Identify which cell holds the provided text, then report its (X, Y) central coordinate. 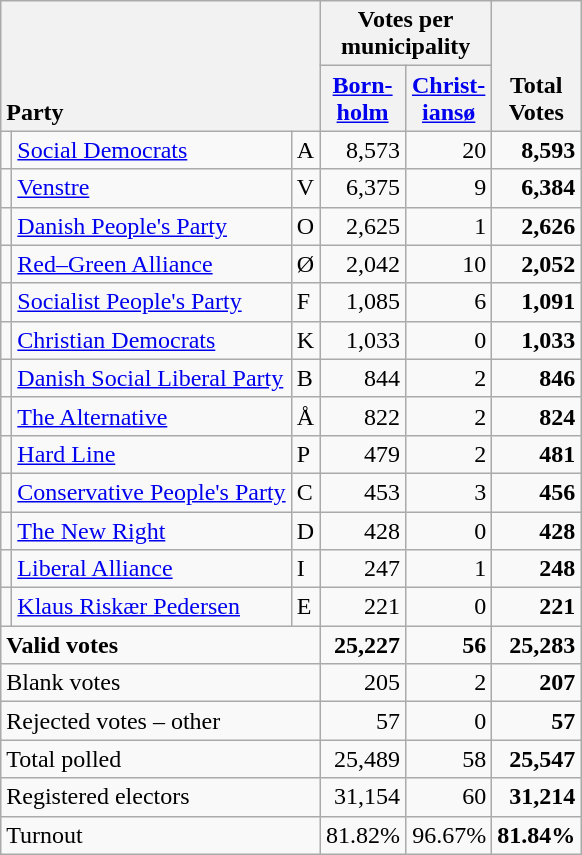
K (305, 340)
Valid votes (160, 645)
The New Right (152, 531)
25,547 (536, 759)
I (305, 569)
2,042 (363, 264)
Turnout (160, 835)
O (305, 226)
B (305, 378)
2,625 (363, 226)
Danish People's Party (152, 226)
58 (449, 759)
Klaus Riskær Pedersen (152, 607)
205 (363, 683)
Blank votes (160, 683)
846 (536, 378)
822 (363, 416)
Registered electors (160, 797)
60 (449, 797)
C (305, 492)
824 (536, 416)
8,593 (536, 150)
Danish Social Liberal Party (152, 378)
456 (536, 492)
6 (449, 302)
Red–Green Alliance (152, 264)
1,091 (536, 302)
Å (305, 416)
Socialist People's Party (152, 302)
P (305, 454)
25,489 (363, 759)
9 (449, 188)
844 (363, 378)
Christ- iansø (449, 98)
F (305, 302)
25,227 (363, 645)
8,573 (363, 150)
D (305, 531)
The Alternative (152, 416)
248 (536, 569)
6,384 (536, 188)
E (305, 607)
1,085 (363, 302)
Votes per municipality (406, 34)
31,214 (536, 797)
453 (363, 492)
Venstre (152, 188)
2,626 (536, 226)
Conservative People's Party (152, 492)
247 (363, 569)
481 (536, 454)
Hard Line (152, 454)
Born- holm (363, 98)
Total polled (160, 759)
2,052 (536, 264)
81.84% (536, 835)
96.67% (449, 835)
Rejected votes – other (160, 721)
207 (536, 683)
10 (449, 264)
V (305, 188)
20 (449, 150)
31,154 (363, 797)
Party (160, 66)
56 (449, 645)
Christian Democrats (152, 340)
6,375 (363, 188)
Total Votes (536, 66)
81.82% (363, 835)
3 (449, 492)
479 (363, 454)
Social Democrats (152, 150)
Liberal Alliance (152, 569)
A (305, 150)
25,283 (536, 645)
Ø (305, 264)
